Identify which cell holds the provided text, then report its [X, Y] central coordinate. 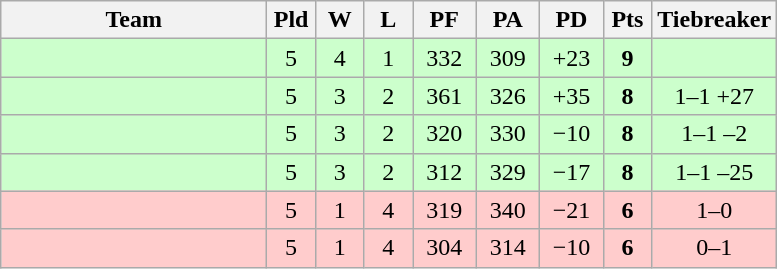
Pld [292, 20]
326 [508, 96]
Tiebreaker [714, 20]
361 [444, 96]
330 [508, 134]
+23 [572, 58]
PF [444, 20]
9 [628, 58]
0–1 [714, 248]
W [340, 20]
329 [508, 172]
−17 [572, 172]
L [388, 20]
319 [444, 210]
+35 [572, 96]
304 [444, 248]
Pts [628, 20]
320 [444, 134]
PA [508, 20]
Team [134, 20]
340 [508, 210]
−21 [572, 210]
332 [444, 58]
1–1 –25 [714, 172]
1–1 +27 [714, 96]
1–1 –2 [714, 134]
312 [444, 172]
309 [508, 58]
1–0 [714, 210]
314 [508, 248]
PD [572, 20]
